Search for the cell housing the specified text and yield its (X, Y) center coordinate. 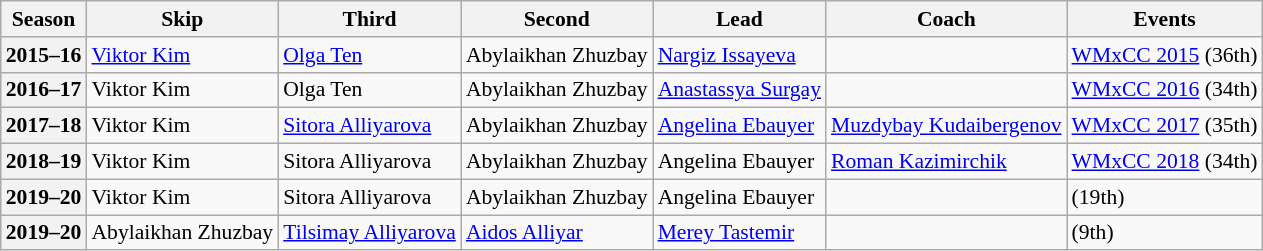
WMxCC 2015 (36th) (1165, 55)
Roman Kazimirchik (946, 162)
2017–18 (44, 126)
Muzdybay Kudaibergenov (946, 126)
Lead (740, 19)
Aidos Alliyar (557, 233)
2015–16 (44, 55)
Merey Tastemir (740, 233)
Third (370, 19)
2018–19 (44, 162)
(19th) (1165, 197)
Events (1165, 19)
Nargiz Issayeva (740, 55)
Anastassya Surgay (740, 90)
WMxCC 2018 (34th) (1165, 162)
Skip (182, 19)
WMxCC 2016 (34th) (1165, 90)
Coach (946, 19)
WMxCC 2017 (35th) (1165, 126)
Second (557, 19)
2016–17 (44, 90)
Tilsimay Alliyarova (370, 233)
(9th) (1165, 233)
Season (44, 19)
